Return the [X, Y] coordinate for the center point of the cell that contains the specified text.  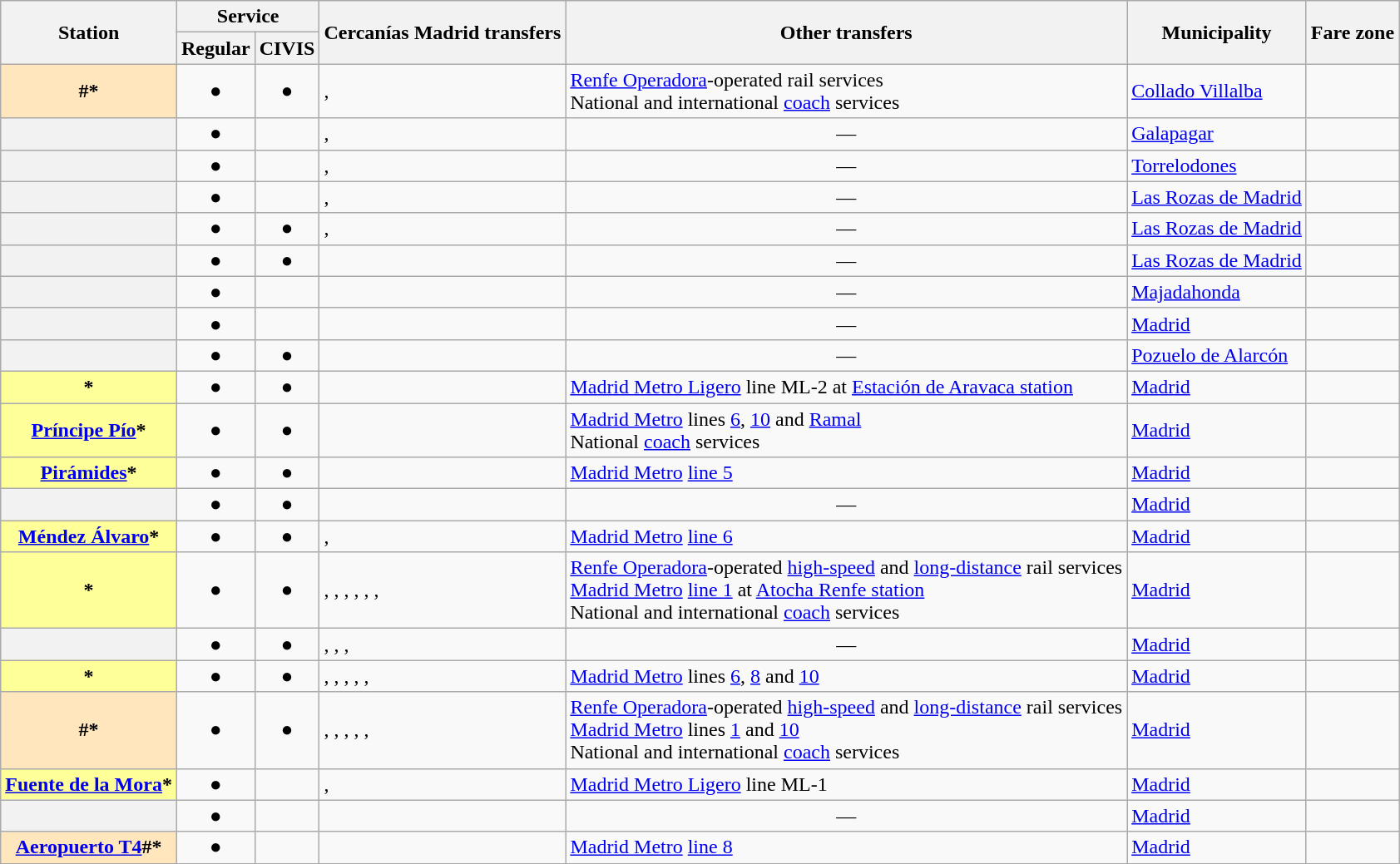
Cercanías Madrid transfers [443, 32]
Majadahonda [1217, 292]
Madrid Metro lines 6, 8 and 10 [847, 676]
CIVIS [287, 48]
Madrid Metro Ligero line ML-1 [847, 784]
Collado Villalba [1217, 91]
Pozuelo de Alarcón [1217, 355]
Service [248, 17]
Madrid Metro lines 6, 10 and Ramal National coach services [847, 429]
Other transfers [847, 32]
Madrid Metro Ligero line ML-2 at Estación de Aravaca station [847, 387]
Galapagar [1217, 134]
, , , , , , [443, 590]
Renfe Operadora-operated rail services National and international coach services [847, 91]
Fare zone [1353, 32]
Aeropuerto T4#* [89, 847]
Municipality [1217, 32]
Madrid Metro line 6 [847, 536]
Príncipe Pío* [89, 429]
Station [89, 32]
Torrelodones [1217, 165]
Renfe Operadora-operated high-speed and long-distance rail servicesMadrid Metro lines 1 and 10 National and international coach services [847, 730]
Regular [215, 48]
Pirámides* [89, 473]
Fuente de la Mora* [89, 784]
Madrid Metro line 5 [847, 473]
Méndez Álvaro* [89, 536]
Madrid Metro line 8 [847, 847]
, , , [443, 644]
